Pinpoint the cell where the given text exists, returning its [X, Y] midpoint coordinate. 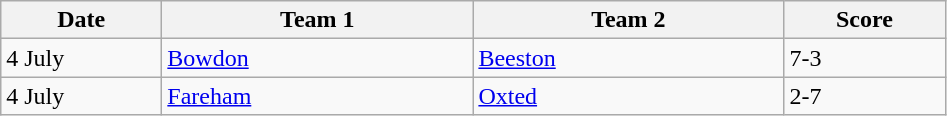
Oxted [628, 96]
Beeston [628, 58]
Date [82, 20]
Score [864, 20]
7-3 [864, 58]
Team 1 [318, 20]
Fareham [318, 96]
Team 2 [628, 20]
2-7 [864, 96]
Bowdon [318, 58]
